Return [x, y] of the center of cell containing provided text 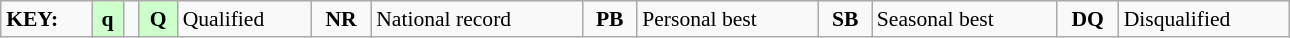
KEY: [46, 19]
Personal best [728, 19]
National record [476, 19]
q [108, 19]
DQ [1088, 19]
Disqualified [1204, 19]
Qualified [244, 19]
SB [846, 19]
Seasonal best [964, 19]
NR [341, 19]
Q [158, 19]
PB [610, 19]
